For the text-containing cell, return its midpoint in [x, y] coordinate format. 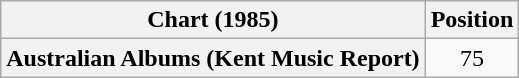
Australian Albums (Kent Music Report) [213, 58]
75 [472, 58]
Chart (1985) [213, 20]
Position [472, 20]
